Scan for the cell matching the given text and deliver its (X, Y) coordinate at center. 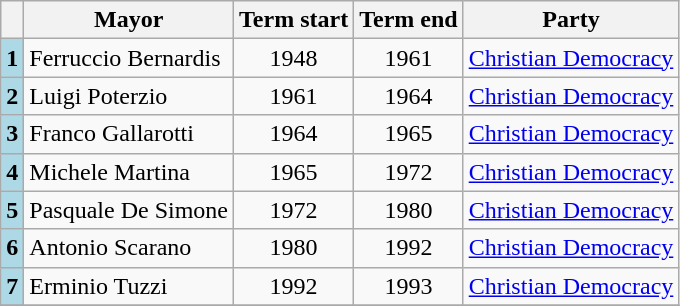
Term end (409, 20)
Michele Martina (129, 172)
6 (12, 248)
Ferruccio Bernardis (129, 58)
1993 (409, 286)
2 (12, 96)
Antonio Scarano (129, 248)
Term start (294, 20)
Party (571, 20)
5 (12, 210)
3 (12, 134)
1 (12, 58)
7 (12, 286)
Pasquale De Simone (129, 210)
Luigi Poterzio (129, 96)
Franco Gallarotti (129, 134)
Erminio Tuzzi (129, 286)
1948 (294, 58)
Mayor (129, 20)
4 (12, 172)
